Return the (x, y) coordinate for the center point of the cell that contains the specified text.  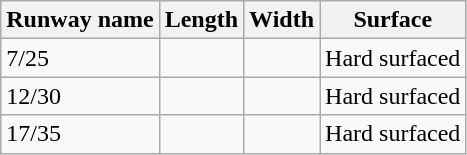
Width (282, 20)
7/25 (80, 58)
Surface (393, 20)
Runway name (80, 20)
17/35 (80, 134)
Length (201, 20)
12/30 (80, 96)
